Return [X, Y] of the center of cell containing provided text 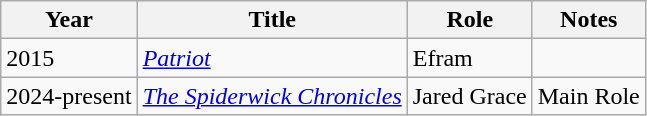
2015 [69, 58]
Jared Grace [470, 96]
2024-present [69, 96]
The Spiderwick Chronicles [272, 96]
Main Role [588, 96]
Efram [470, 58]
Patriot [272, 58]
Role [470, 20]
Notes [588, 20]
Title [272, 20]
Year [69, 20]
